Output the (X, Y) coordinate of the center of the cell containing the given text.  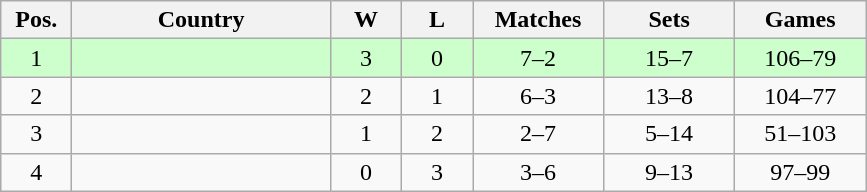
2–7 (538, 134)
104–77 (800, 96)
4 (36, 172)
Games (800, 20)
6–3 (538, 96)
5–14 (670, 134)
7–2 (538, 58)
106–79 (800, 58)
51–103 (800, 134)
13–8 (670, 96)
3–6 (538, 172)
Matches (538, 20)
W (366, 20)
Pos. (36, 20)
Country (202, 20)
15–7 (670, 58)
Sets (670, 20)
L (436, 20)
9–13 (670, 172)
97–99 (800, 172)
